Scan for the cell matching the given text and deliver its [X, Y] coordinate at center. 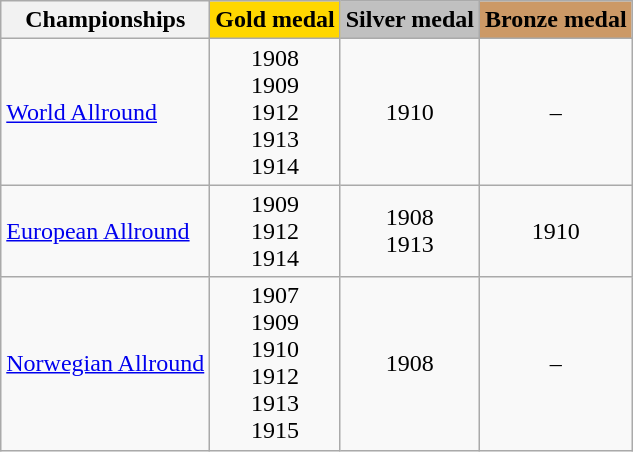
Silver medal [410, 20]
European Allround [106, 231]
Championships [106, 20]
1909 1912 1914 [275, 231]
World Allround [106, 112]
Bronze medal [556, 20]
1908 1909 1912 1913 1914 [275, 112]
1907 1909 1910 1912 1913 1915 [275, 364]
1908 1913 [410, 231]
Gold medal [275, 20]
1908 [410, 364]
Norwegian Allround [106, 364]
